Identify which cell holds the provided text, then report its [x, y] central coordinate. 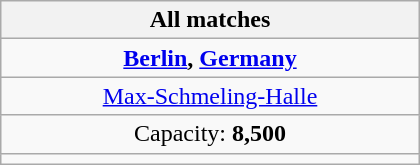
Capacity: 8,500 [210, 134]
All matches [210, 20]
Berlin, Germany [210, 58]
Max-Schmeling-Halle [210, 96]
